Return (X, Y) of the center of cell containing provided text 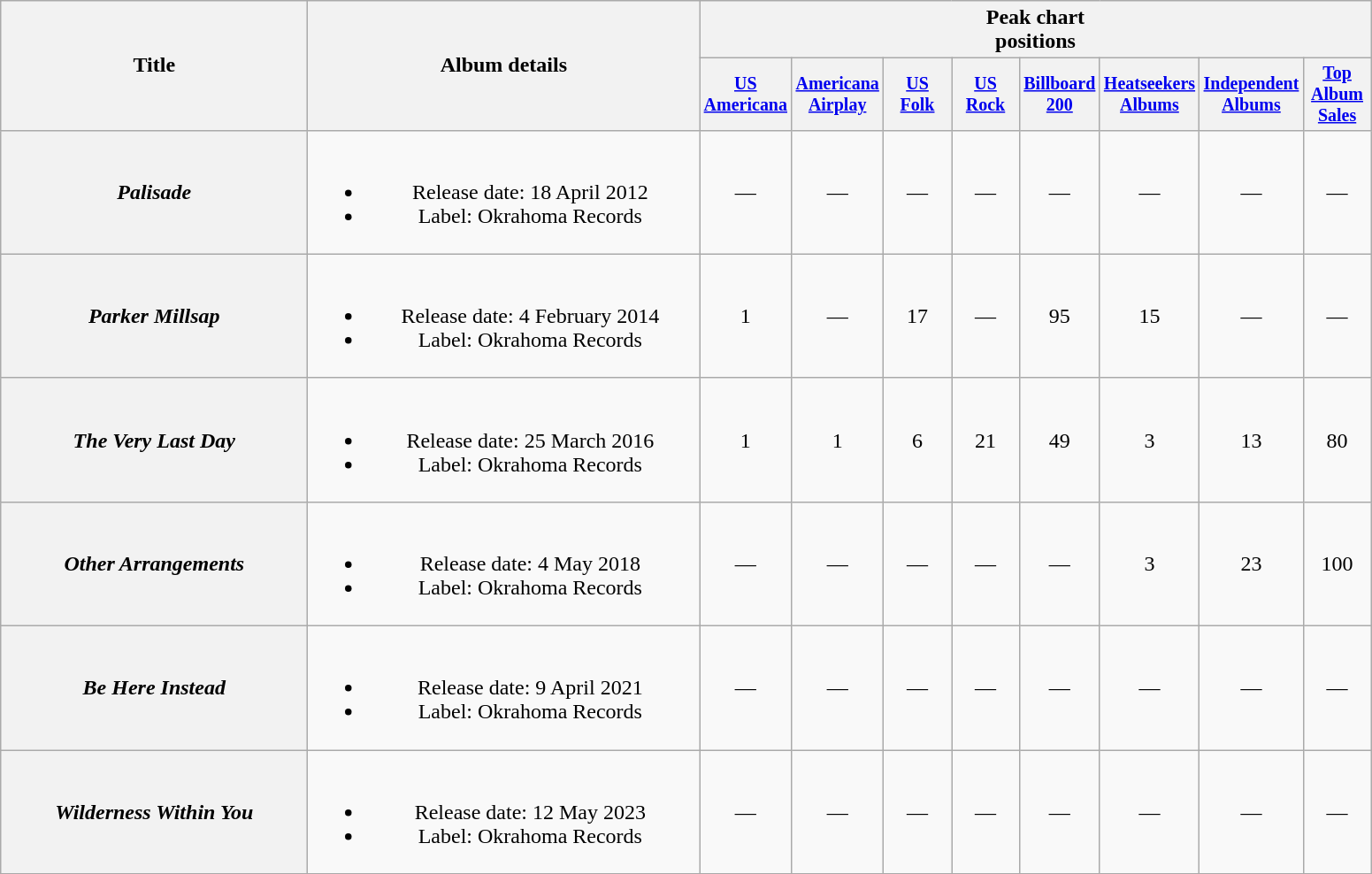
Release date: 12 May 2023Label: Okrahoma Records (504, 812)
23 (1251, 563)
Wilderness Within You (154, 812)
Be Here Instead (154, 688)
Release date: 9 April 2021Label: Okrahoma Records (504, 688)
Other Arrangements (154, 563)
Americana Airplay (838, 94)
Heatseekers Albums (1150, 94)
US Americana (746, 94)
80 (1338, 440)
Title (154, 65)
17 (918, 316)
Billboard 200 (1060, 94)
21 (985, 440)
Independent Albums (1251, 94)
Album details (504, 65)
13 (1251, 440)
Top Album Sales (1338, 94)
Release date: 4 February 2014Label: Okrahoma Records (504, 316)
US Rock (985, 94)
6 (918, 440)
Release date: 4 May 2018Label: Okrahoma Records (504, 563)
Release date: 25 March 2016Label: Okrahoma Records (504, 440)
49 (1060, 440)
Peak chartpositions (1035, 30)
Palisade (154, 192)
Release date: 18 April 2012Label: Okrahoma Records (504, 192)
100 (1338, 563)
Parker Millsap (154, 316)
15 (1150, 316)
US Folk (918, 94)
95 (1060, 316)
The Very Last Day (154, 440)
